Detect which cell encompasses the target text, then output its (X, Y) center coordinate. 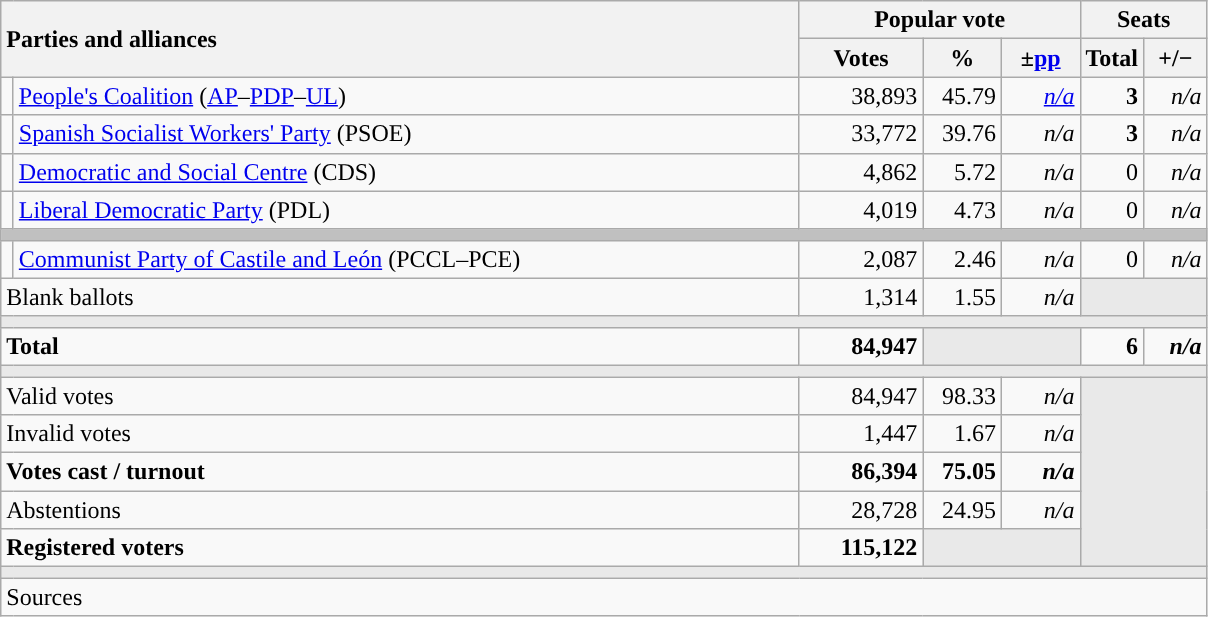
Democratic and Social Centre (CDS) (406, 172)
Valid votes (400, 395)
4.73 (962, 210)
1.55 (962, 297)
5.72 (962, 172)
115,122 (861, 548)
Communist Party of Castile and León (PCCL–PCE) (406, 259)
Abstentions (400, 510)
Invalid votes (400, 434)
86,394 (861, 472)
Blank ballots (400, 297)
28,728 (861, 510)
+/− (1176, 58)
% (962, 58)
Votes cast / turnout (400, 472)
98.33 (962, 395)
±pp (1040, 58)
39.76 (962, 134)
45.79 (962, 96)
33,772 (861, 134)
4,862 (861, 172)
75.05 (962, 472)
1.67 (962, 434)
Seats (1144, 20)
Liberal Democratic Party (PDL) (406, 210)
Popular vote (940, 20)
2.46 (962, 259)
2,087 (861, 259)
4,019 (861, 210)
38,893 (861, 96)
Registered voters (400, 548)
24.95 (962, 510)
6 (1112, 346)
Sources (604, 597)
1,447 (861, 434)
1,314 (861, 297)
Spanish Socialist Workers' Party (PSOE) (406, 134)
People's Coalition (AP–PDP–UL) (406, 96)
Parties and alliances (400, 39)
Votes (861, 58)
